Capture the cell that displays the provided text and extract its [x, y] central coordinate. 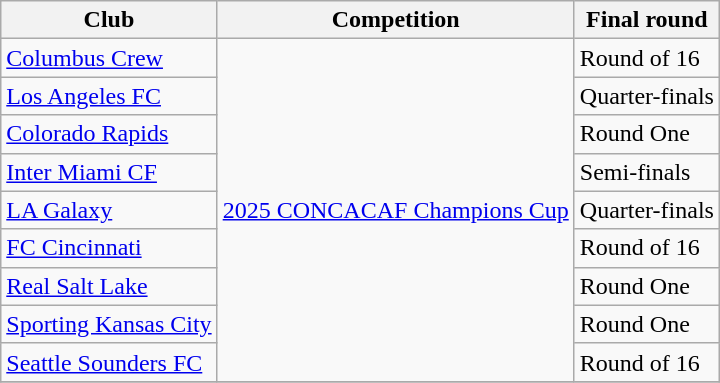
Seattle Sounders FC [109, 362]
Club [109, 20]
Final round [646, 20]
Columbus Crew [109, 58]
Competition [396, 20]
Sporting Kansas City [109, 324]
Real Salt Lake [109, 286]
Colorado Rapids [109, 134]
LA Galaxy [109, 210]
FC Cincinnati [109, 248]
Semi-finals [646, 172]
Inter Miami CF [109, 172]
Los Angeles FC [109, 96]
2025 CONCACAF Champions Cup [396, 210]
